Pinpoint the cell where the given text exists, returning its [X, Y] midpoint coordinate. 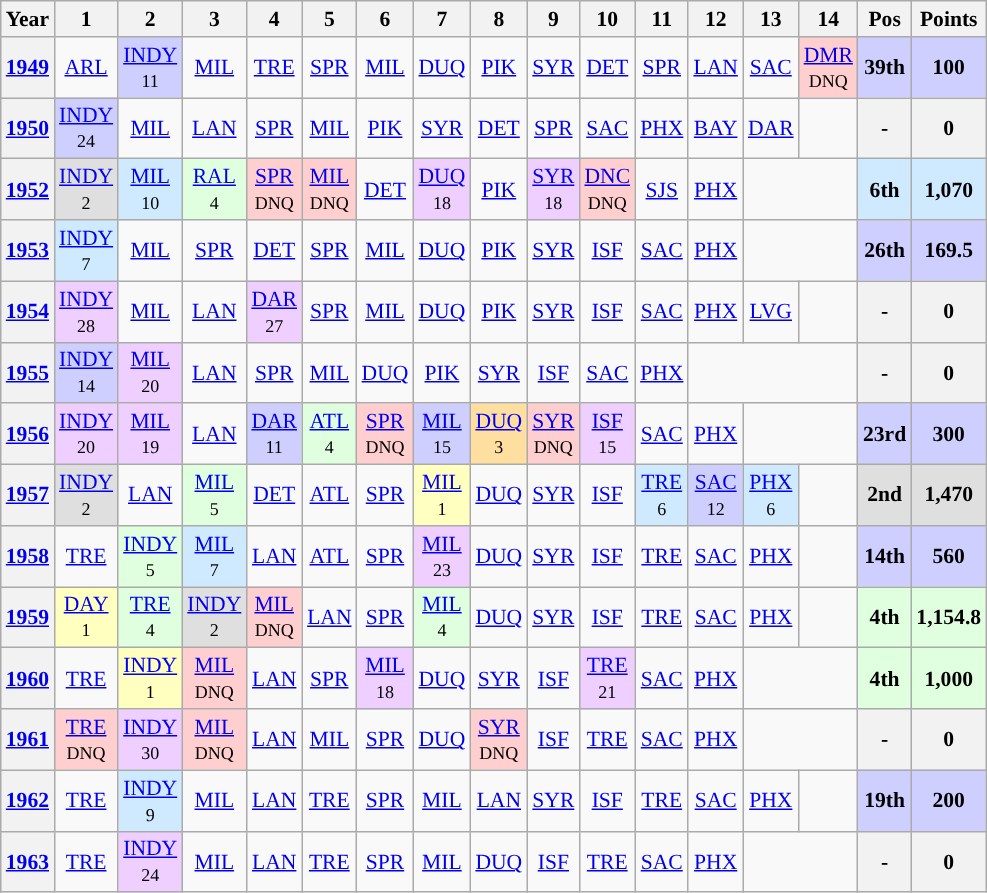
SAC12 [715, 496]
ATL4 [329, 434]
8 [498, 19]
INDY28 [86, 312]
INDY20 [86, 434]
1,470 [948, 496]
ARL [86, 68]
Year [28, 19]
1954 [28, 312]
BAY [715, 128]
MIL18 [386, 678]
1952 [28, 190]
Pos [884, 19]
1953 [28, 250]
INDY5 [150, 556]
1,070 [948, 190]
INDY9 [150, 800]
ISF15 [607, 434]
MIL7 [214, 556]
INDY7 [86, 250]
100 [948, 68]
LVG [771, 312]
4 [274, 19]
DUQ3 [498, 434]
3 [214, 19]
1960 [28, 678]
5 [329, 19]
1955 [28, 372]
DAY1 [86, 618]
PHX6 [771, 496]
TRE4 [150, 618]
MIL4 [442, 618]
DAR [771, 128]
1958 [28, 556]
200 [948, 800]
10 [607, 19]
TREDNQ [86, 740]
23rd [884, 434]
1,154.8 [948, 618]
1959 [28, 618]
39th [884, 68]
14th [884, 556]
7 [442, 19]
1963 [28, 862]
14 [828, 19]
SJS [662, 190]
1961 [28, 740]
19th [884, 800]
MIL10 [150, 190]
1957 [28, 496]
DAR11 [274, 434]
13 [771, 19]
MIL23 [442, 556]
SYR18 [553, 190]
INDY1 [150, 678]
9 [553, 19]
MIL15 [442, 434]
DNCDNQ [607, 190]
INDY11 [150, 68]
Points [948, 19]
INDY30 [150, 740]
169.5 [948, 250]
26th [884, 250]
DMRDNQ [828, 68]
MIL1 [442, 496]
MIL20 [150, 372]
1956 [28, 434]
1949 [28, 68]
TRE21 [607, 678]
TRE6 [662, 496]
11 [662, 19]
DUQ18 [442, 190]
2nd [884, 496]
1 [86, 19]
DAR27 [274, 312]
INDY14 [86, 372]
6 [386, 19]
300 [948, 434]
1950 [28, 128]
1962 [28, 800]
2 [150, 19]
MIL19 [150, 434]
MIL5 [214, 496]
1,000 [948, 678]
560 [948, 556]
6th [884, 190]
12 [715, 19]
RAL4 [214, 190]
